Scan for the cell matching the given text and deliver its [x, y] coordinate at center. 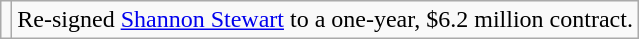
Re-signed Shannon Stewart to a one-year, $6.2 million contract. [326, 20]
